Search for the cell housing the specified text and yield its (X, Y) center coordinate. 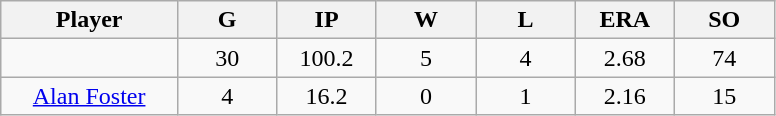
W (426, 20)
ERA (624, 20)
Alan Foster (90, 96)
G (226, 20)
1 (526, 96)
IP (326, 20)
2.68 (624, 58)
SO (724, 20)
16.2 (326, 96)
74 (724, 58)
Player (90, 20)
L (526, 20)
5 (426, 58)
30 (226, 58)
2.16 (624, 96)
15 (724, 96)
0 (426, 96)
100.2 (326, 58)
